From the cell containing the given text, extract its center point as [X, Y] coordinate. 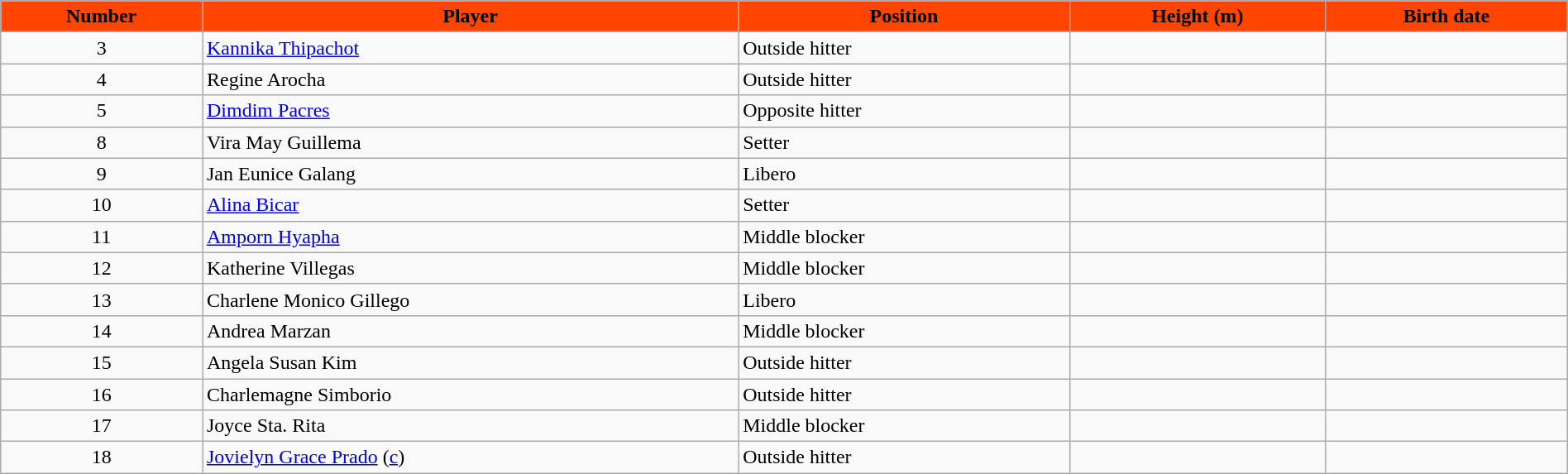
5 [102, 111]
17 [102, 426]
Regine Arocha [470, 79]
Angela Susan Kim [470, 362]
3 [102, 48]
10 [102, 205]
Charlene Monico Gillego [470, 299]
Katherine Villegas [470, 268]
Andrea Marzan [470, 331]
Amporn Hyapha [470, 237]
Jovielyn Grace Prado (c) [470, 457]
11 [102, 237]
Number [102, 17]
Position [904, 17]
14 [102, 331]
18 [102, 457]
15 [102, 362]
12 [102, 268]
Charlemagne Simborio [470, 395]
9 [102, 174]
Joyce Sta. Rita [470, 426]
Vira May Guillema [470, 142]
8 [102, 142]
Kannika Thipachot [470, 48]
Jan Eunice Galang [470, 174]
Opposite hitter [904, 111]
Dimdim Pacres [470, 111]
13 [102, 299]
4 [102, 79]
Birth date [1447, 17]
Height (m) [1198, 17]
Player [470, 17]
Alina Bicar [470, 205]
16 [102, 395]
